Return the [X, Y] coordinate for the center point of the cell that contains the specified text.  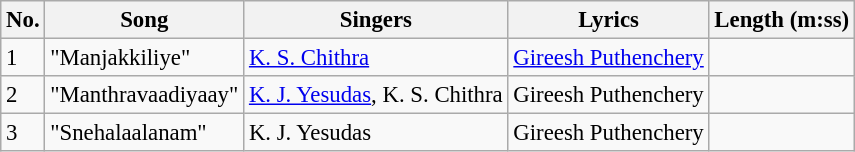
K. J. Yesudas [376, 133]
Singers [376, 20]
K. S. Chithra [376, 58]
No. [23, 20]
"Snehalaalanam" [144, 133]
Lyrics [608, 20]
"Manthravaadiyaay" [144, 95]
3 [23, 133]
1 [23, 58]
K. J. Yesudas, K. S. Chithra [376, 95]
2 [23, 95]
Song [144, 20]
Length (m:ss) [782, 20]
"Manjakkiliye" [144, 58]
